Extract the (x, y) coordinate from the center of the cell holding the provided text.  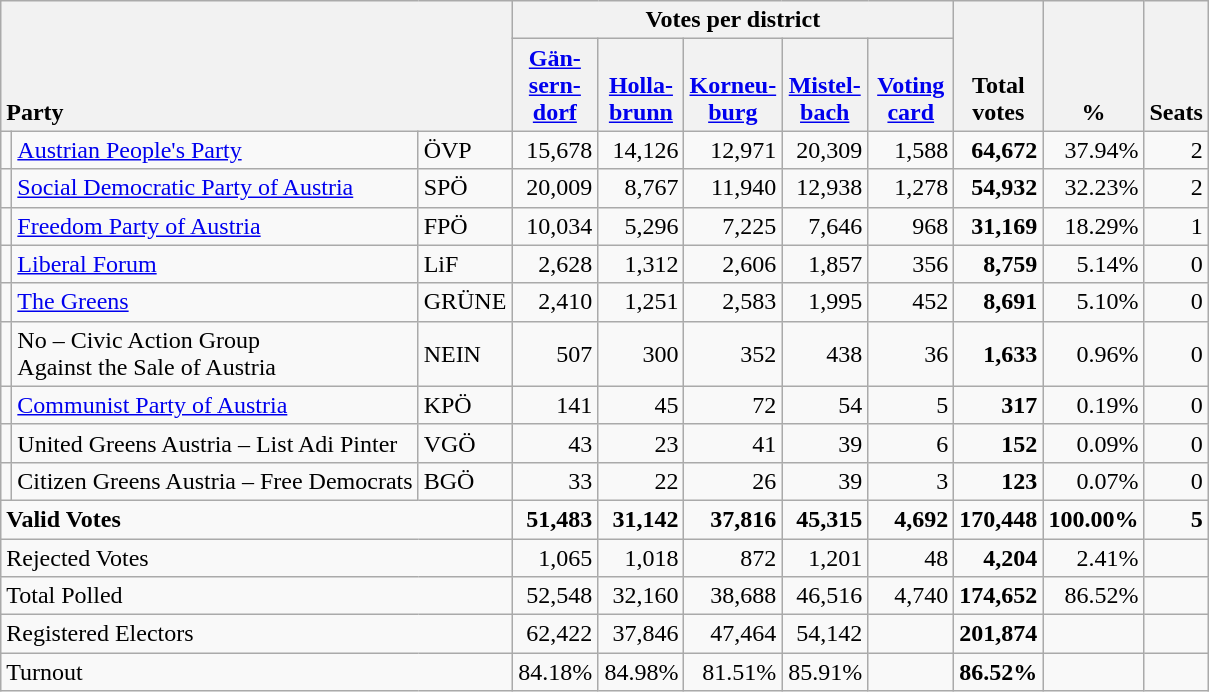
12,971 (733, 150)
47,464 (733, 634)
12,938 (825, 188)
Votingcard (911, 85)
62,422 (555, 634)
1,251 (641, 302)
Austrian People's Party (215, 150)
356 (911, 264)
2,628 (555, 264)
32.23% (1094, 188)
1,995 (825, 302)
Party (256, 66)
968 (911, 226)
1 (1176, 226)
1,857 (825, 264)
23 (641, 443)
84.18% (555, 672)
Registered Electors (256, 634)
48 (911, 557)
1,633 (998, 354)
8,759 (998, 264)
170,448 (998, 519)
41 (733, 443)
31,142 (641, 519)
2,410 (555, 302)
4,692 (911, 519)
36 (911, 354)
317 (998, 405)
Valid Votes (256, 519)
FPÖ (465, 226)
0.07% (1094, 481)
5.14% (1094, 264)
VGÖ (465, 443)
54,142 (825, 634)
38,688 (733, 596)
LiF (465, 264)
20,009 (555, 188)
201,874 (998, 634)
45 (641, 405)
0.19% (1094, 405)
81.51% (733, 672)
52,548 (555, 596)
Citizen Greens Austria – Free Democrats (215, 481)
Turnout (256, 672)
Mistel-bach (825, 85)
BGÖ (465, 481)
1,201 (825, 557)
0.09% (1094, 443)
Totalvotes (998, 66)
United Greens Austria – List Adi Pinter (215, 443)
15,678 (555, 150)
5.10% (1094, 302)
20,309 (825, 150)
85.91% (825, 672)
KPÖ (465, 405)
51,483 (555, 519)
300 (641, 354)
8,767 (641, 188)
6 (911, 443)
352 (733, 354)
SPÖ (465, 188)
123 (998, 481)
22 (641, 481)
Holla-brunn (641, 85)
45,315 (825, 519)
GRÜNE (465, 302)
64,672 (998, 150)
1,588 (911, 150)
141 (555, 405)
37,846 (641, 634)
1,312 (641, 264)
Total Polled (256, 596)
0.96% (1094, 354)
1,065 (555, 557)
26 (733, 481)
Liberal Forum (215, 264)
Votes per district (733, 20)
33 (555, 481)
31,169 (998, 226)
Social Democratic Party of Austria (215, 188)
452 (911, 302)
18.29% (1094, 226)
4,740 (911, 596)
32,160 (641, 596)
7,225 (733, 226)
872 (733, 557)
37,816 (733, 519)
43 (555, 443)
Communist Party of Austria (215, 405)
3 (911, 481)
152 (998, 443)
10,034 (555, 226)
54 (825, 405)
174,652 (998, 596)
7,646 (825, 226)
1,018 (641, 557)
11,940 (733, 188)
46,516 (825, 596)
No – Civic Action GroupAgainst the Sale of Austria (215, 354)
37.94% (1094, 150)
2.41% (1094, 557)
5,296 (641, 226)
438 (825, 354)
2,606 (733, 264)
NEIN (465, 354)
2,583 (733, 302)
Rejected Votes (256, 557)
100.00% (1094, 519)
The Greens (215, 302)
Korneu-burg (733, 85)
84.98% (641, 672)
72 (733, 405)
8,691 (998, 302)
507 (555, 354)
Gän-sern-dorf (555, 85)
Seats (1176, 66)
14,126 (641, 150)
54,932 (998, 188)
1,278 (911, 188)
Freedom Party of Austria (215, 226)
% (1094, 66)
4,204 (998, 557)
ÖVP (465, 150)
